Find where the given text appears and provide that cell's center as [x, y] coordinate. 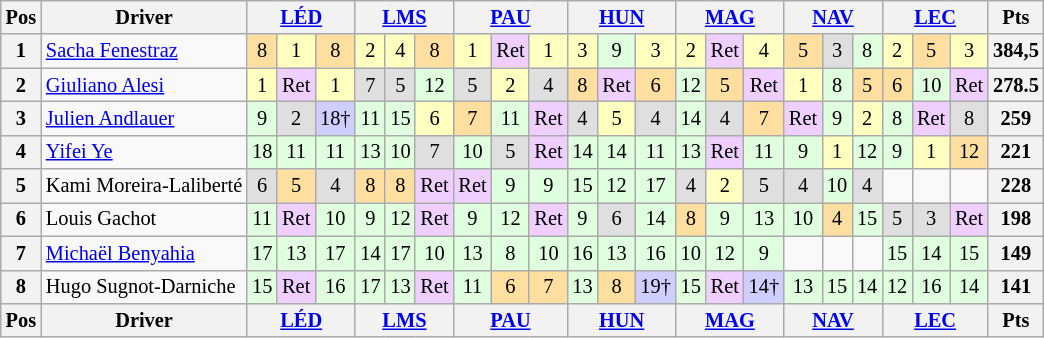
Louis Gachot [144, 219]
14† [764, 287]
221 [1016, 152]
141 [1016, 287]
198 [1016, 219]
18† [335, 118]
Michaël Benyahia [144, 253]
Yifei Ye [144, 152]
Hugo Sugnot-Darniche [144, 287]
228 [1016, 186]
384,5 [1016, 51]
Kami Moreira-Laliberté [144, 186]
19† [655, 287]
Julien Andlauer [144, 118]
259 [1016, 118]
149 [1016, 253]
18 [262, 152]
278.5 [1016, 85]
Sacha Fenestraz [144, 51]
Giuliano Alesi [144, 85]
